Capture the cell that displays the provided text and extract its (X, Y) central coordinate. 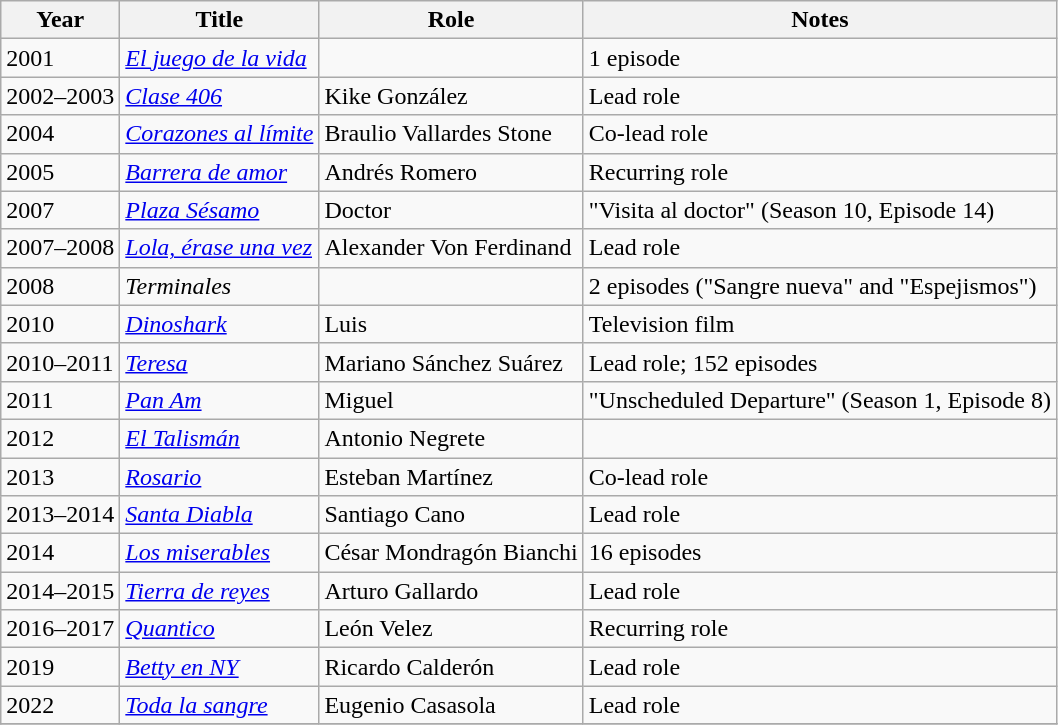
2016–2017 (60, 629)
El Talismán (220, 438)
Pan Am (220, 400)
Braulio Vallardes Stone (451, 134)
César Mondragón Bianchi (451, 553)
Plaza Sésamo (220, 210)
Arturo Gallardo (451, 591)
2002–2003 (60, 96)
Quantico (220, 629)
Year (60, 20)
16 episodes (820, 553)
2019 (60, 667)
1 episode (820, 58)
Notes (820, 20)
Eugenio Casasola (451, 705)
2007–2008 (60, 248)
Clase 406 (220, 96)
Andrés Romero (451, 172)
2014–2015 (60, 591)
Santa Diabla (220, 515)
Alexander Von Ferdinand (451, 248)
León Velez (451, 629)
Kike González (451, 96)
Antonio Negrete (451, 438)
Toda la sangre (220, 705)
Role (451, 20)
Luis (451, 324)
2001 (60, 58)
El juego de la vida (220, 58)
2 episodes ("Sangre nueva" and "Espejismos") (820, 286)
Teresa (220, 362)
Ricardo Calderón (451, 667)
Doctor (451, 210)
Betty en NY (220, 667)
Mariano Sánchez Suárez (451, 362)
2005 (60, 172)
Los miserables (220, 553)
"Visita al doctor" (Season 10, Episode 14) (820, 210)
Rosario (220, 477)
2007 (60, 210)
2004 (60, 134)
"Unscheduled Departure" (Season 1, Episode 8) (820, 400)
Terminales (220, 286)
Television film (820, 324)
2011 (60, 400)
Lola, érase una vez (220, 248)
Barrera de amor (220, 172)
Miguel (451, 400)
Corazones al límite (220, 134)
2014 (60, 553)
2022 (60, 705)
Dinoshark (220, 324)
2012 (60, 438)
2008 (60, 286)
Santiago Cano (451, 515)
Lead role; 152 episodes (820, 362)
2013 (60, 477)
Tierra de reyes (220, 591)
2013–2014 (60, 515)
2010 (60, 324)
2010–2011 (60, 362)
Title (220, 20)
Esteban Martínez (451, 477)
